Find where the given text appears and provide that cell's center as (x, y) coordinate. 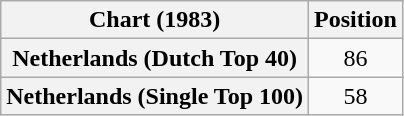
Netherlands (Dutch Top 40) (155, 58)
86 (356, 58)
Position (356, 20)
Netherlands (Single Top 100) (155, 96)
Chart (1983) (155, 20)
58 (356, 96)
